Output the (x, y) coordinate of the center of the cell containing the given text.  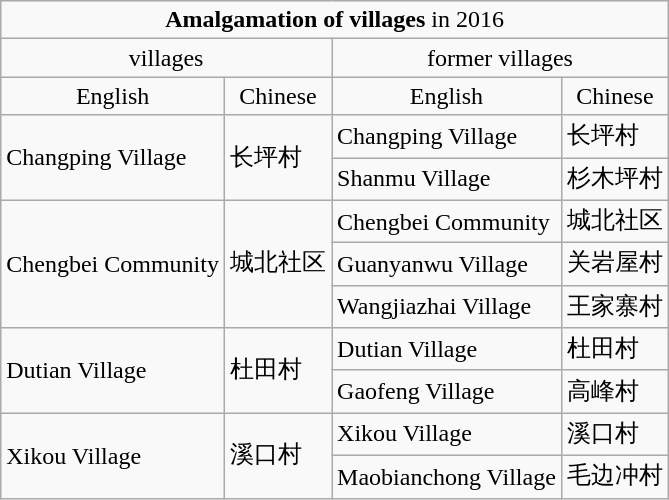
former villages (500, 58)
Wangjiazhai Village (447, 306)
王家寨村 (614, 306)
毛边冲村 (614, 476)
Maobianchong Village (447, 476)
Guanyanwu Village (447, 264)
Amalgamation of villages in 2016 (335, 20)
杉木坪村 (614, 180)
关岩屋村 (614, 264)
高峰村 (614, 392)
villages (166, 58)
Gaofeng Village (447, 392)
Shanmu Village (447, 180)
